Determine the (X, Y) coordinate at the center of the cell enclosing the given text.  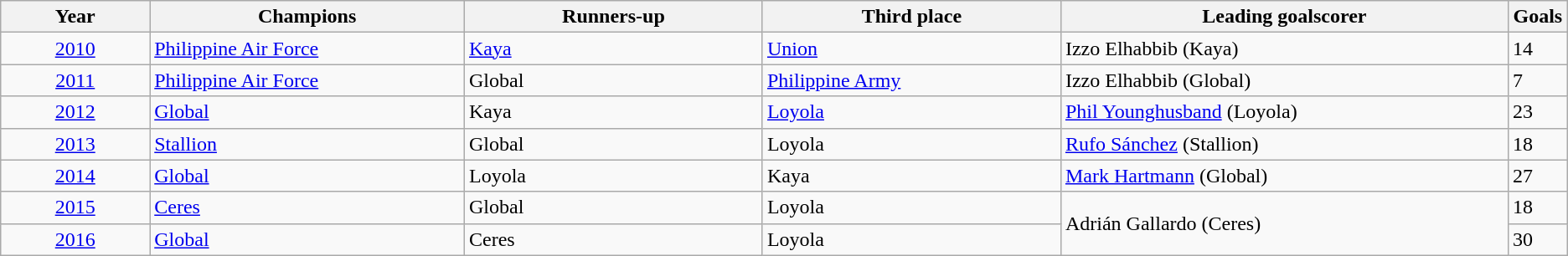
Izzo Elhabbib (Kaya) (1284, 49)
23 (1538, 112)
2012 (75, 112)
Stallion (307, 144)
27 (1538, 176)
Mark Hartmann (Global) (1284, 176)
Izzo Elhabbib (Global) (1284, 80)
7 (1538, 80)
Runners-up (613, 17)
2011 (75, 80)
2014 (75, 176)
Third place (911, 17)
14 (1538, 49)
Union (911, 49)
Philippine Army (911, 80)
2010 (75, 49)
2015 (75, 207)
Rufo Sánchez (Stallion) (1284, 144)
Year (75, 17)
Champions (307, 17)
2013 (75, 144)
2016 (75, 239)
Phil Younghusband (Loyola) (1284, 112)
Leading goalscorer (1284, 17)
Adrián Gallardo (Ceres) (1284, 223)
30 (1538, 239)
Goals (1538, 17)
